Output the [X, Y] coordinate of the center of the cell containing the given text.  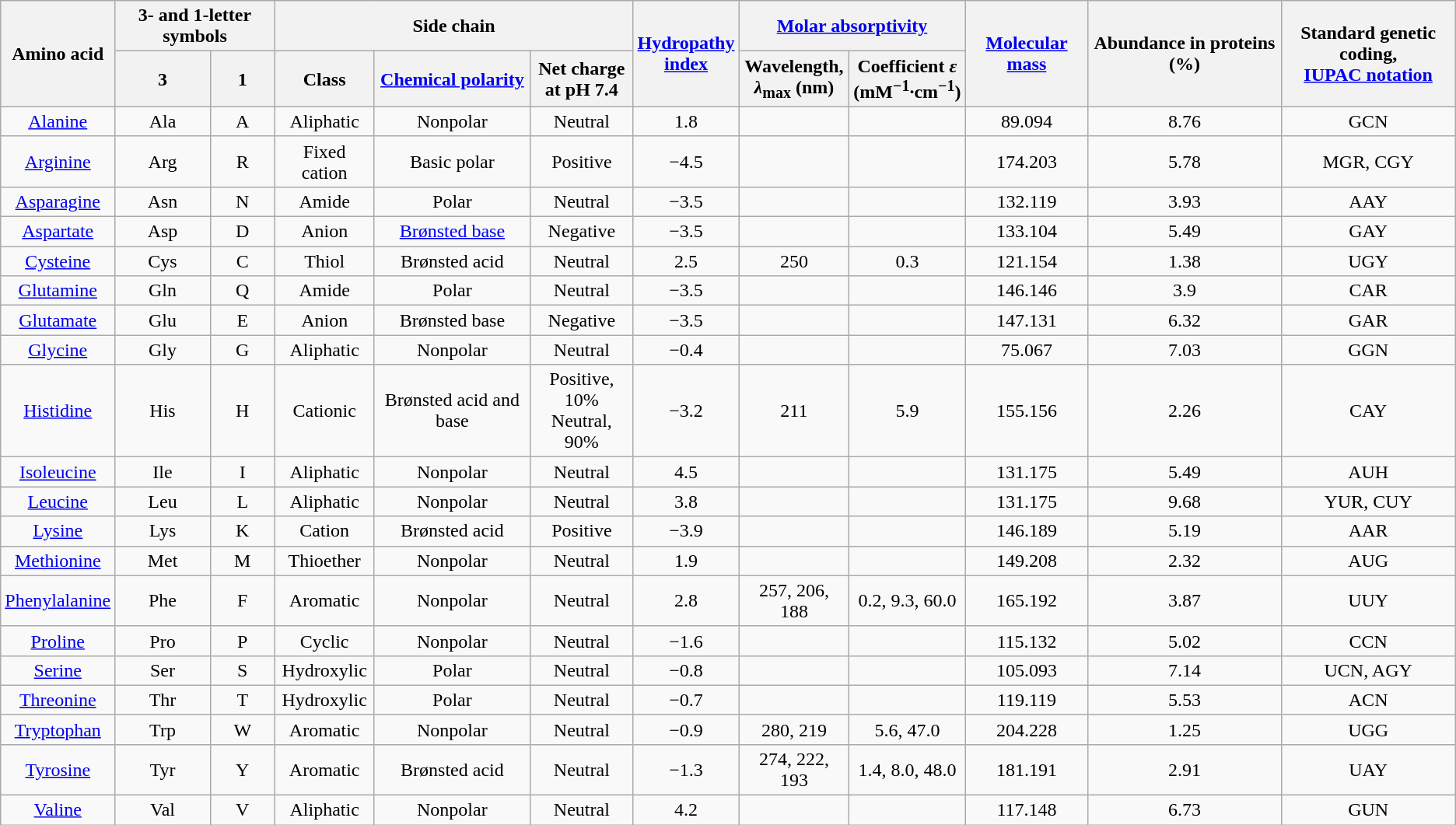
Gly [163, 350]
Hydropathy index [686, 54]
Methionine [58, 561]
−0.9 [686, 729]
Thr [163, 700]
−4.5 [686, 162]
2.5 [686, 261]
F [243, 600]
Glutamate [58, 320]
1.8 [686, 121]
−0.7 [686, 700]
Coefficient ε(mM−1·cm−1) [907, 79]
Isoleucine [58, 472]
Glutamine [58, 291]
−1.6 [686, 641]
Proline [58, 641]
UCN, AGY [1368, 670]
GAR [1368, 320]
−0.8 [686, 670]
−3.2 [686, 411]
Cationic [324, 411]
GAY [1368, 232]
Threonine [58, 700]
5.78 [1185, 162]
UGG [1368, 729]
R [243, 162]
Lysine [58, 531]
Met [163, 561]
274, 222, 193 [794, 770]
AUG [1368, 561]
3.8 [686, 502]
M [243, 561]
Arg [163, 162]
1 [243, 79]
N [243, 201]
3 [163, 79]
W [243, 729]
155.156 [1027, 411]
−0.4 [686, 350]
119.119 [1027, 700]
3.9 [1185, 291]
Ile [163, 472]
Trp [163, 729]
165.192 [1027, 600]
211 [794, 411]
Thioether [324, 561]
UUY [1368, 600]
−1.3 [686, 770]
Q [243, 291]
1.38 [1185, 261]
132.119 [1027, 201]
257, 206, 188 [794, 600]
E [243, 320]
5.9 [907, 411]
7.03 [1185, 350]
Abundance in proteins (%) [1185, 54]
133.104 [1027, 232]
1.4, 8.0, 48.0 [907, 770]
C [243, 261]
Cation [324, 531]
UGY [1368, 261]
CAY [1368, 411]
121.154 [1027, 261]
149.208 [1027, 561]
Phe [163, 600]
Basic polar [453, 162]
P [243, 641]
Asparagine [58, 201]
146.189 [1027, 531]
7.14 [1185, 670]
6.73 [1185, 810]
Leu [163, 502]
ACN [1368, 700]
Cys [163, 261]
AAR [1368, 531]
G [243, 350]
Asn [163, 201]
174.203 [1027, 162]
204.228 [1027, 729]
Tryptophan [58, 729]
Molecular mass [1027, 54]
3.87 [1185, 600]
Val [163, 810]
181.191 [1027, 770]
147.131 [1027, 320]
GCN [1368, 121]
Phenylalanine [58, 600]
0.3 [907, 261]
MGR, CGY [1368, 162]
V [243, 810]
Cyclic [324, 641]
Standard genetic coding,IUPAC notation [1368, 54]
8.76 [1185, 121]
Brønsted acid and base [453, 411]
AAY [1368, 201]
K [243, 531]
I [243, 472]
5.6, 47.0 [907, 729]
Leucine [58, 502]
4.2 [686, 810]
Tyr [163, 770]
Ala [163, 121]
117.148 [1027, 810]
115.132 [1027, 641]
Chemical polarity [453, 79]
GGN [1368, 350]
His [163, 411]
146.146 [1027, 291]
Gln [163, 291]
YUR, CUY [1368, 502]
Thiol [324, 261]
0.2, 9.3, 60.0 [907, 600]
T [243, 700]
2.8 [686, 600]
D [243, 232]
2.32 [1185, 561]
3.93 [1185, 201]
Arginine [58, 162]
5.02 [1185, 641]
Ser [163, 670]
Net chargeat pH 7.4 [582, 79]
CAR [1368, 291]
Y [243, 770]
Tyrosine [58, 770]
Molar absorptivity [852, 26]
S [243, 670]
9.68 [1185, 502]
Aspartate [58, 232]
5.19 [1185, 531]
280, 219 [794, 729]
75.067 [1027, 350]
UAY [1368, 770]
Alanine [58, 121]
3- and 1-letter symbols [194, 26]
A [243, 121]
GUN [1368, 810]
Wavelength,λmax (nm) [794, 79]
CCN [1368, 641]
4.5 [686, 472]
105.093 [1027, 670]
Positive, 10%Neutral, 90% [582, 411]
250 [794, 261]
2.91 [1185, 770]
Serine [58, 670]
Glu [163, 320]
Valine [58, 810]
Side chain [454, 26]
89.094 [1027, 121]
1.9 [686, 561]
1.25 [1185, 729]
L [243, 502]
5.53 [1185, 700]
Asp [163, 232]
Histidine [58, 411]
Pro [163, 641]
−3.9 [686, 531]
Glycine [58, 350]
AUH [1368, 472]
2.26 [1185, 411]
Cysteine [58, 261]
Class [324, 79]
6.32 [1185, 320]
H [243, 411]
Amino acid [58, 54]
Lys [163, 531]
Fixed cation [324, 162]
